Return the (X, Y) coordinate for the center point of the cell that contains the specified text.  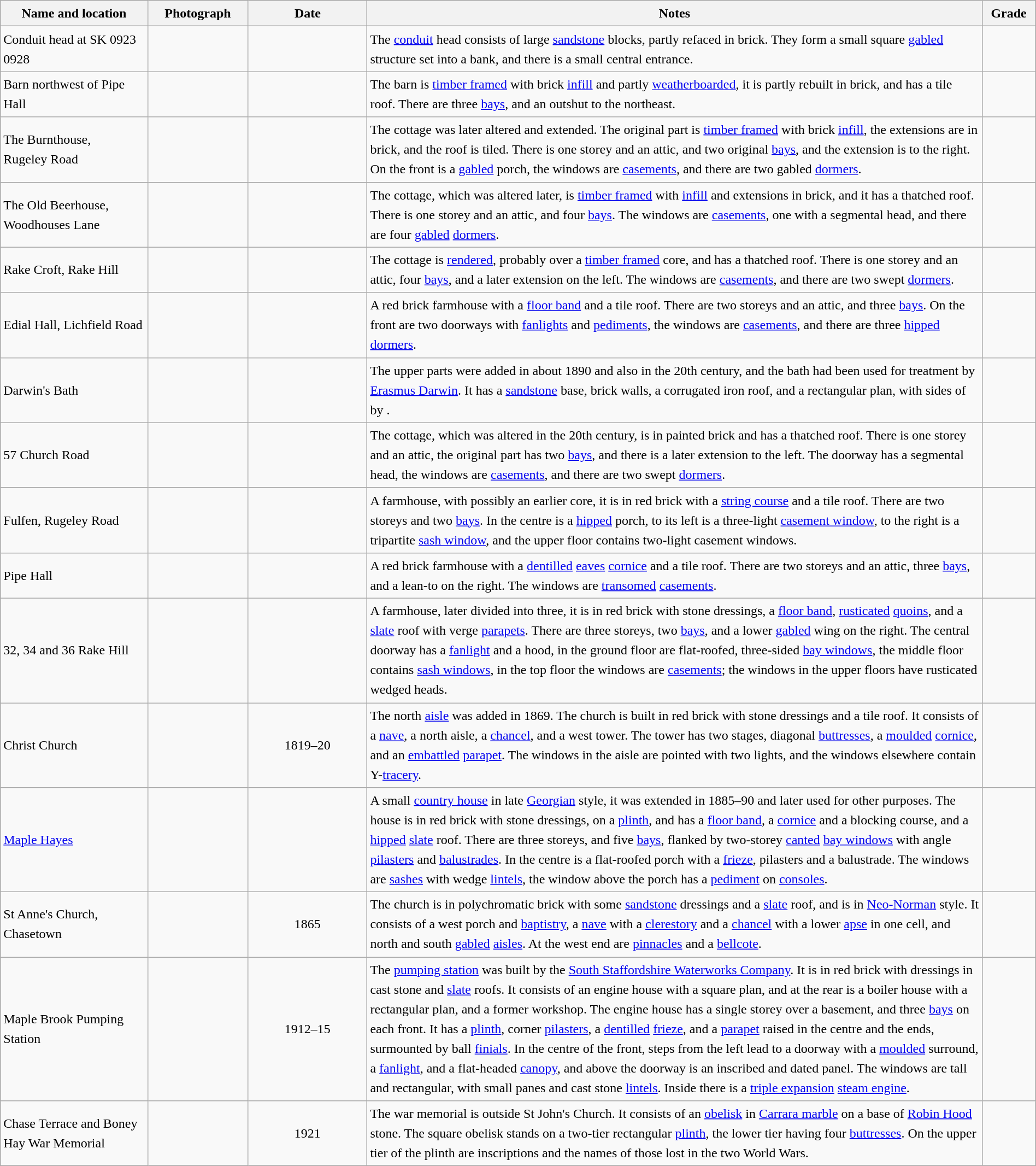
Maple Hayes (74, 840)
Christ Church (74, 746)
Grade (1009, 13)
Date (308, 13)
Pipe Hall (74, 575)
1865 (308, 925)
Name and location (74, 13)
Photograph (198, 13)
Maple Brook Pumping Station (74, 1029)
Darwin's Bath (74, 390)
St Anne's Church, Chasetown (74, 925)
32, 34 and 36 Rake Hill (74, 651)
The Old Beerhouse,Woodhouses Lane (74, 214)
Notes (674, 13)
Fulfen, Rugeley Road (74, 520)
Edial Hall, Lichfield Road (74, 325)
Conduit head at SK 0923 0928 (74, 49)
Barn northwest of Pipe Hall (74, 94)
The Burnthouse,Rugeley Road (74, 150)
1912–15 (308, 1029)
Chase Terrace and Boney Hay War Memorial (74, 1134)
1921 (308, 1134)
57 Church Road (74, 455)
Rake Croft, Rake Hill (74, 270)
1819–20 (308, 746)
